Find where the given text appears and provide that cell's center as [X, Y] coordinate. 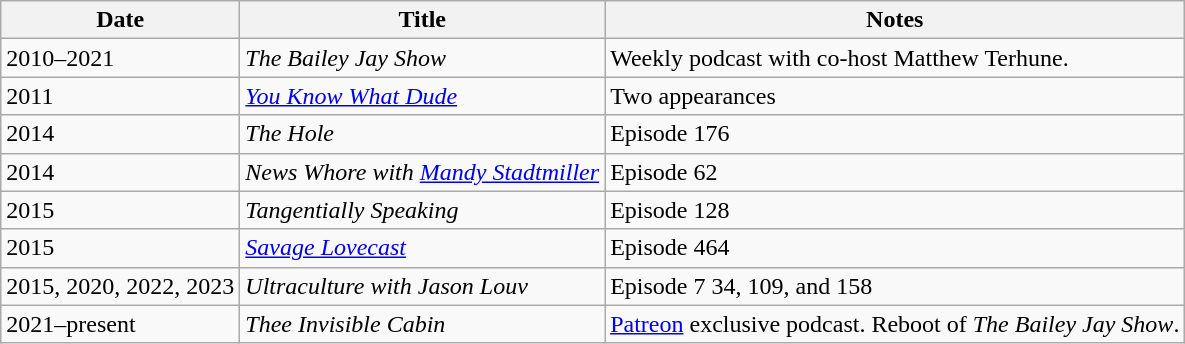
Episode 128 [895, 210]
Weekly podcast with co-host Matthew Terhune. [895, 58]
Episode 464 [895, 248]
The Bailey Jay Show [422, 58]
You Know What Dude [422, 96]
The Hole [422, 134]
Thee Invisible Cabin [422, 324]
Episode 7 34, 109, and 158 [895, 286]
Date [120, 20]
Patreon exclusive podcast. Reboot of The Bailey Jay Show. [895, 324]
Savage Lovecast [422, 248]
Title [422, 20]
2015, 2020, 2022, 2023 [120, 286]
Ultraculture with Jason Louv [422, 286]
Two appearances [895, 96]
2010–2021 [120, 58]
Tangentially Speaking [422, 210]
2011 [120, 96]
Episode 176 [895, 134]
Notes [895, 20]
News Whore with Mandy Stadtmiller [422, 172]
Episode 62 [895, 172]
2021–present [120, 324]
